Detect which cell encompasses the target text, then output its (X, Y) center coordinate. 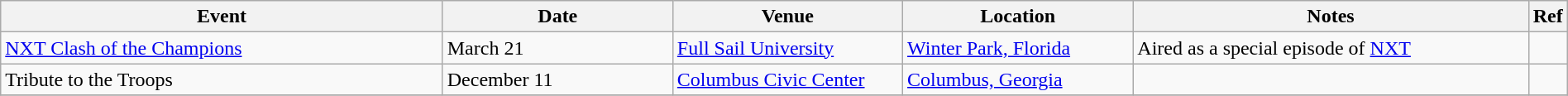
Notes (1331, 17)
Location (1018, 17)
March 21 (557, 48)
Columbus Civic Center (787, 79)
Winter Park, Florida (1018, 48)
Date (557, 17)
Ref (1548, 17)
Columbus, Georgia (1018, 79)
Venue (787, 17)
Aired as a special episode of NXT (1331, 48)
NXT Clash of the Champions (222, 48)
Event (222, 17)
Full Sail University (787, 48)
Tribute to the Troops (222, 79)
December 11 (557, 79)
